Return the [X, Y] coordinate for the center point of the cell that contains the specified text.  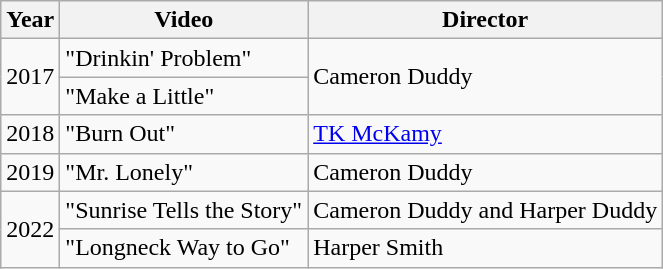
"Drinkin' Problem" [184, 58]
2019 [30, 172]
2022 [30, 229]
"Longneck Way to Go" [184, 248]
Harper Smith [486, 248]
Video [184, 20]
2017 [30, 77]
2018 [30, 134]
"Sunrise Tells the Story" [184, 210]
Cameron Duddy and Harper Duddy [486, 210]
"Burn Out" [184, 134]
"Mr. Lonely" [184, 172]
"Make a Little" [184, 96]
Director [486, 20]
Year [30, 20]
TK McKamy [486, 134]
